Return [x, y] of the center of cell containing provided text 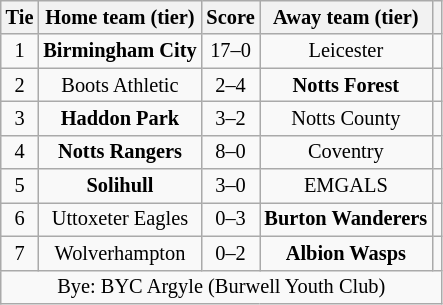
3 [20, 118]
Home team (tier) [120, 17]
Coventry [346, 152]
Notts Forest [346, 85]
Birmingham City [120, 51]
Albion Wasps [346, 253]
0–3 [231, 219]
Burton Wanderers [346, 219]
EMGALS [346, 186]
4 [20, 152]
5 [20, 186]
Haddon Park [120, 118]
Score [231, 17]
3–2 [231, 118]
2 [20, 85]
7 [20, 253]
17–0 [231, 51]
3–0 [231, 186]
Wolverhampton [120, 253]
6 [20, 219]
Leicester [346, 51]
8–0 [231, 152]
Bye: BYC Argyle (Burwell Youth Club) [222, 287]
Away team (tier) [346, 17]
Solihull [120, 186]
1 [20, 51]
Notts County [346, 118]
2–4 [231, 85]
Uttoxeter Eagles [120, 219]
0–2 [231, 253]
Boots Athletic [120, 85]
Notts Rangers [120, 152]
Tie [20, 17]
